Pinpoint the cell where the given text exists, returning its [x, y] midpoint coordinate. 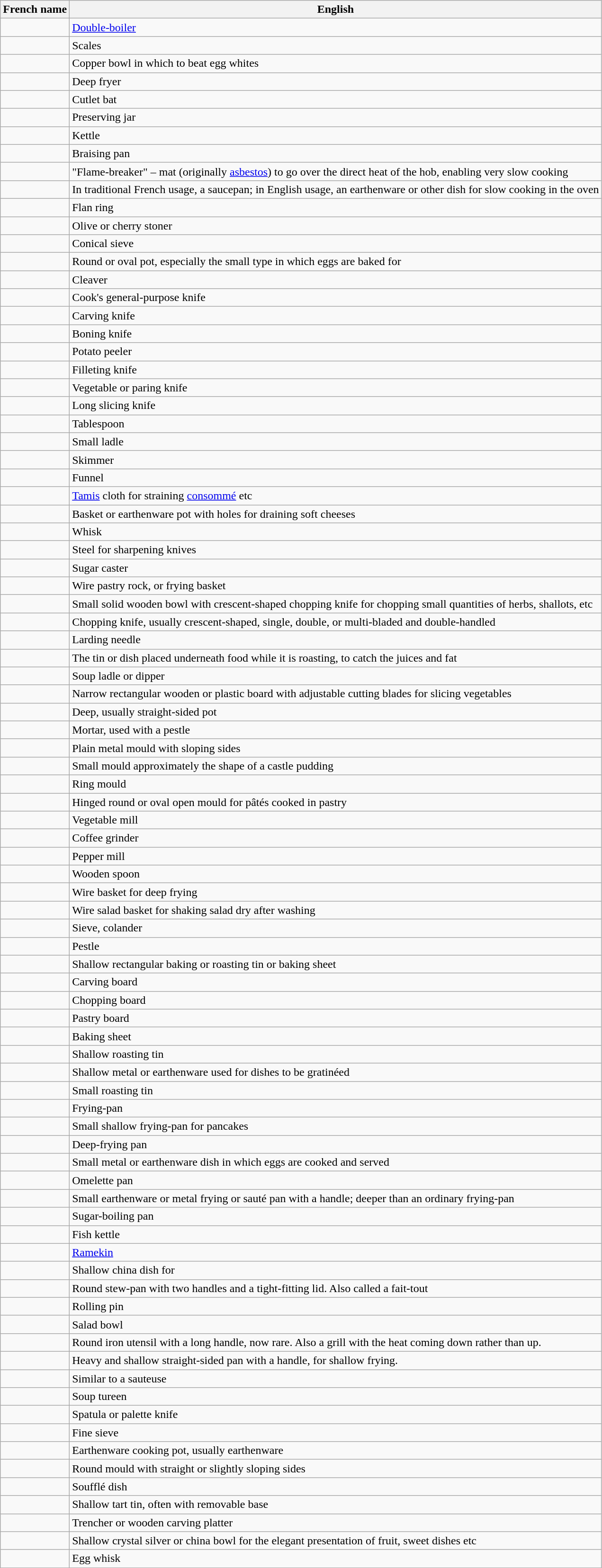
Olive or cherry stoner [335, 226]
Small earthenware or metal frying or sauté pan with a handle; deeper than an ordinary frying-pan [335, 1198]
In traditional French usage, a saucepan; in English usage, an earthenware or other dish for slow cooking in the oven [335, 189]
Cleaver [335, 280]
Boning knife [335, 334]
Pestle [335, 946]
Shallow roasting tin [335, 1054]
Shallow metal or earthenware used for dishes to be gratinéed [335, 1072]
Cutlet bat [335, 99]
Double-boiler [335, 27]
Mortar, used with a pestle [335, 730]
The tin or dish placed underneath food while it is roasting, to catch the juices and fat [335, 658]
Trencher or wooden carving platter [335, 1523]
Skimmer [335, 460]
Deep fryer [335, 81]
Conical sieve [335, 244]
Shallow china dish for [335, 1270]
Larding needle [335, 640]
Pepper mill [335, 856]
Whisk [335, 532]
Wire salad basket for shaking salad dry after washing [335, 910]
Flan ring [335, 207]
"Flame-breaker" – mat (originally asbestos) to go over the direct heat of the hob, enabling very slow cooking [335, 171]
Round iron utensil with a long handle, now rare. Also a grill with the heat coming down rather than up. [335, 1342]
Omelette pan [335, 1180]
Small solid wooden bowl with crescent-shaped chopping knife for chopping small quantities of herbs, shallots, etc [335, 604]
Coffee grinder [335, 838]
Round mould with straight or slightly sloping sides [335, 1469]
Small mould approxi­mately the shape of a castle pud­ding [335, 766]
Heavy and shallow straight-­sided pan with a handle, for shallow frying. [335, 1360]
Salad bowl [335, 1324]
Frying-pan [335, 1108]
Soup ladle or dipper [335, 676]
Steel for sharpening knives [335, 550]
Similar to a sauteuse [335, 1379]
Wire pastry rock, or frying basket [335, 586]
Ramekin [335, 1252]
Narrow rectangular wooden or plastic board with adjustable cutting blades for slicing vegetables [335, 694]
Soup tureen [335, 1397]
Funnel [335, 478]
Egg whisk [335, 1559]
Chopping knife, usually crescent-shaped, single, double, or multi-bladed and double-handled [335, 622]
Cook's general-purpose knife [335, 298]
Sieve, colander [335, 928]
Small shallow frying-pan for pancakes [335, 1126]
Deep, usually straight-sided pot [335, 712]
Wire basket for deep frying [335, 892]
Small metal or earthenware dish in which eggs are cooked and served [335, 1162]
English [335, 9]
Hinged round or oval open mould for pâtés cooked in pastry [335, 802]
Spatula or palette knife [335, 1415]
Sugar caster [335, 568]
Preserving jar [335, 117]
Fish kettle [335, 1234]
Fine sieve [335, 1433]
Soufflé dish [335, 1487]
Braising pan [335, 153]
Scales [335, 45]
Deep-frying pan [335, 1144]
Vegetable or paring knife [335, 388]
Kettle [335, 135]
Ring mould [335, 784]
Small roasting tin [335, 1090]
Tablespoon [335, 424]
Long slicing knife [335, 406]
Shallow rectangular baking or roasting tin or baking sheet [335, 964]
Copper bowl in which to beat egg whites [335, 63]
Shallow crystal silver or china bowl for the elegant presentation of fruit, sweet dishes etc [335, 1541]
Tamis cloth for straining consommé etc [335, 496]
Small ladle [335, 442]
Baking sheet [335, 1036]
Filleting knife [335, 370]
Chopping board [335, 1000]
Sugar-boiling pan [335, 1216]
Plain metal mould with sloping sides [335, 748]
Carving knife [335, 316]
Carving board [335, 982]
Vegetable mill [335, 820]
Rolling pin [335, 1306]
Shallow tart tin, often with removable base [335, 1505]
Pastry board [335, 1018]
French name [35, 9]
Round or oval pot, especially the small type in which eggs are baked for [335, 262]
Round stew-pan with two handles and a tight-fitting lid. Also called a fait-tout [335, 1288]
Earthenware cooking pot, usually earthenware [335, 1451]
Wooden spoon [335, 874]
Potato peeler [335, 352]
Basket or earthenware pot with holes for draining soft cheeses [335, 514]
